Search for the cell housing the specified text and yield its [x, y] center coordinate. 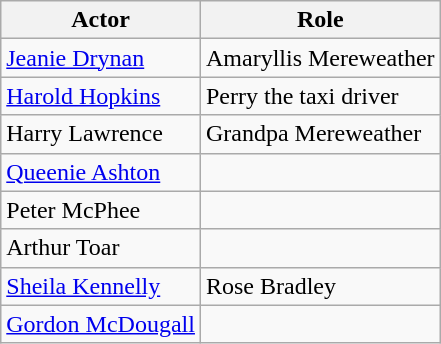
Peter McPhee [101, 210]
Arthur Toar [101, 248]
Actor [101, 20]
Perry the taxi driver [320, 96]
Jeanie Drynan [101, 58]
Harold Hopkins [101, 96]
Gordon McDougall [101, 324]
Amaryllis Mereweather [320, 58]
Role [320, 20]
Grandpa Mereweather [320, 134]
Harry Lawrence [101, 134]
Queenie Ashton [101, 172]
Sheila Kennelly [101, 286]
Rose Bradley [320, 286]
